From the cell containing the given text, extract its center point as (x, y) coordinate. 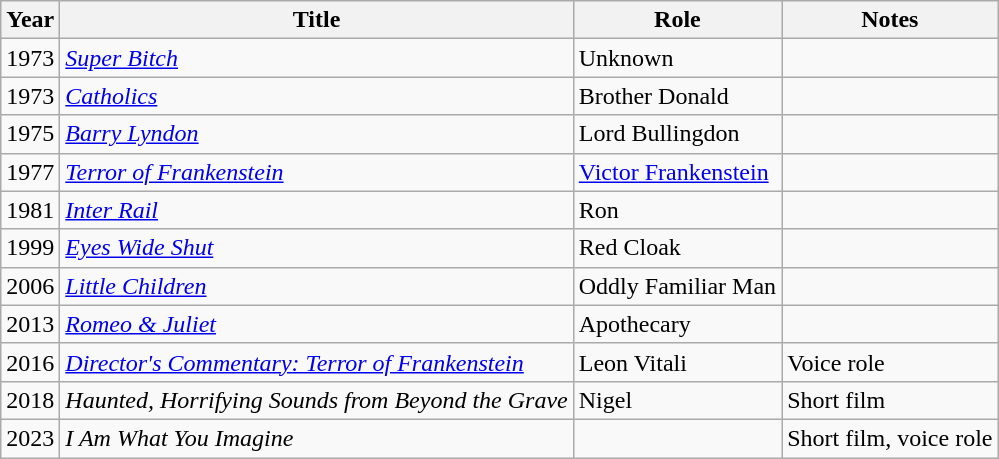
Super Bitch (316, 58)
Little Children (316, 286)
Title (316, 20)
1977 (30, 172)
Romeo & Juliet (316, 324)
1999 (30, 248)
2013 (30, 324)
2018 (30, 400)
Oddly Familiar Man (677, 286)
Haunted, Horrifying Sounds from Beyond the Grave (316, 400)
Short film (890, 400)
Ron (677, 210)
Director's Commentary: Terror of Frankenstein (316, 362)
Year (30, 20)
Apothecary (677, 324)
2023 (30, 438)
I Am What You Imagine (316, 438)
Unknown (677, 58)
Terror of Frankenstein (316, 172)
1975 (30, 134)
Notes (890, 20)
2016 (30, 362)
Victor Frankenstein (677, 172)
Role (677, 20)
Leon Vitali (677, 362)
Eyes Wide Shut (316, 248)
Voice role (890, 362)
2006 (30, 286)
Inter Rail (316, 210)
Lord Bullingdon (677, 134)
Brother Donald (677, 96)
1981 (30, 210)
Red Cloak (677, 248)
Nigel (677, 400)
Short film, voice role (890, 438)
Barry Lyndon (316, 134)
Catholics (316, 96)
